For the text-containing cell, return its midpoint in [X, Y] coordinate format. 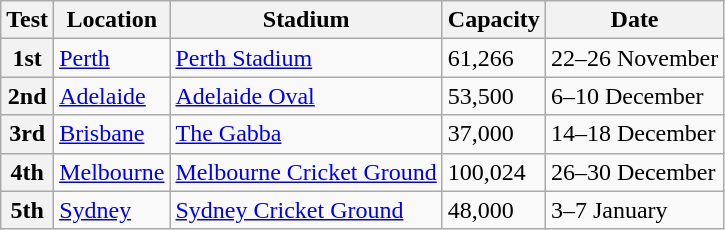
61,266 [494, 58]
100,024 [494, 172]
Melbourne [112, 172]
Location [112, 20]
Stadium [306, 20]
Adelaide Oval [306, 96]
Perth [112, 58]
6–10 December [634, 96]
Sydney [112, 210]
48,000 [494, 210]
Sydney Cricket Ground [306, 210]
3rd [28, 134]
The Gabba [306, 134]
Perth Stadium [306, 58]
Capacity [494, 20]
26–30 December [634, 172]
4th [28, 172]
Brisbane [112, 134]
Test [28, 20]
3–7 January [634, 210]
5th [28, 210]
37,000 [494, 134]
Melbourne Cricket Ground [306, 172]
Adelaide [112, 96]
2nd [28, 96]
14–18 December [634, 134]
Date [634, 20]
1st [28, 58]
22–26 November [634, 58]
53,500 [494, 96]
